Return (x, y) of the center of cell containing provided text 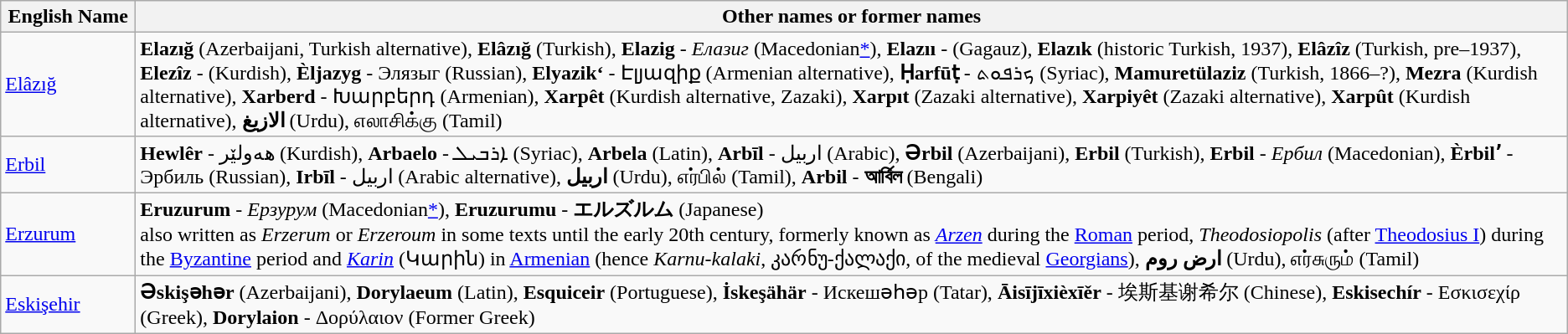
English Name (69, 17)
Erzurum (69, 234)
Eskişehir (69, 304)
Elâzığ (69, 85)
Erbil (69, 164)
Other names or former names (851, 17)
